Capture the cell that displays the provided text and extract its (x, y) central coordinate. 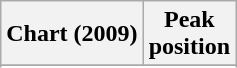
Chart (2009) (72, 34)
Peakposition (189, 34)
